Output the [X, Y] coordinate of the center of the cell containing the given text.  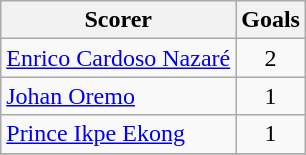
Prince Ikpe Ekong [118, 134]
Scorer [118, 20]
Goals [271, 20]
Enrico Cardoso Nazaré [118, 58]
2 [271, 58]
Johan Oremo [118, 96]
